Identify which cell holds the provided text, then report its [X, Y] central coordinate. 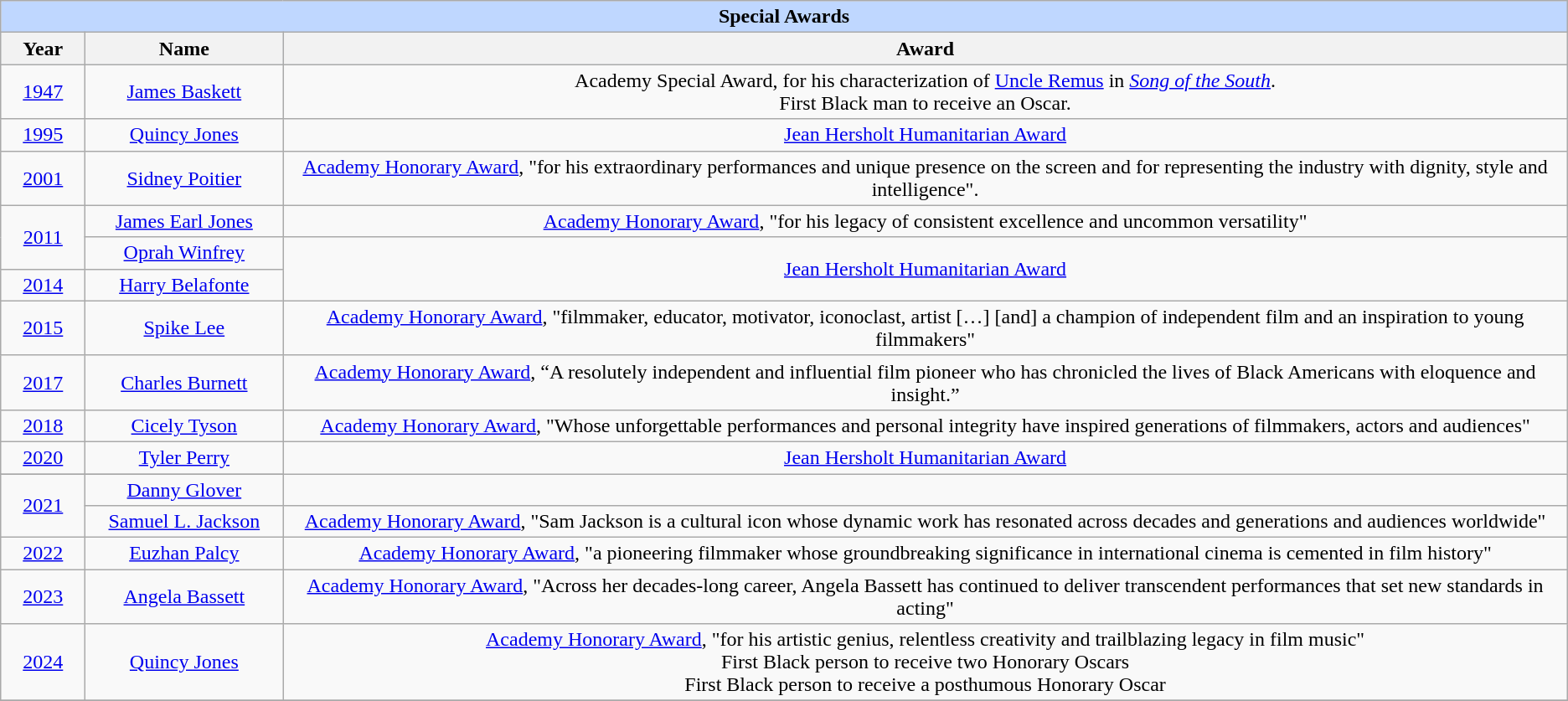
Spike Lee [184, 328]
Award [925, 49]
Charles Burnett [184, 382]
Academy Honorary Award, "a pioneering filmmaker whose groundbreaking significance in international cinema is cemented in film history" [925, 554]
Oprah Winfrey [184, 253]
2022 [44, 554]
1995 [44, 135]
2014 [44, 285]
2023 [44, 596]
1947 [44, 92]
Special Awards [784, 17]
2021 [44, 506]
Samuel L. Jackson [184, 522]
Harry Belafonte [184, 285]
Academy Honorary Award, "for his legacy of consistent excellence and uncommon versatility" [925, 221]
2011 [44, 237]
Tyler Perry [184, 457]
Danny Glover [184, 490]
Name [184, 49]
Academy Honorary Award, "Sam Jackson is a cultural icon whose dynamic work has resonated across decades and generations and audiences worldwide" [925, 522]
Year [44, 49]
Sidney Poitier [184, 178]
Academy Special Award, for his characterization of Uncle Remus in Song of the South.First Black man to receive an Oscar. [925, 92]
2017 [44, 382]
James Earl Jones [184, 221]
Cicely Tyson [184, 425]
2020 [44, 457]
2001 [44, 178]
Academy Honorary Award, "Whose unforgettable performances and personal integrity have inspired generations of filmmakers, actors and audiences" [925, 425]
2015 [44, 328]
Angela Bassett [184, 596]
James Baskett [184, 92]
2024 [44, 662]
Euzhan Palcy [184, 554]
2018 [44, 425]
